Capture the cell that displays the provided text and extract its (x, y) central coordinate. 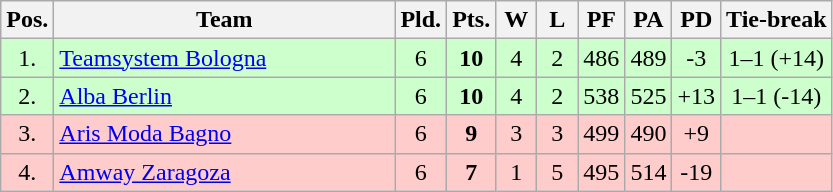
1. (28, 58)
-3 (696, 58)
1 (516, 172)
Aris Moda Bagno (224, 134)
W (516, 20)
514 (648, 172)
3. (28, 134)
9 (472, 134)
1–1 (-14) (777, 96)
525 (648, 96)
L (558, 20)
Alba Berlin (224, 96)
Pts. (472, 20)
Pld. (421, 20)
490 (648, 134)
+13 (696, 96)
Pos. (28, 20)
Teamsystem Bologna (224, 58)
489 (648, 58)
Tie-break (777, 20)
PD (696, 20)
538 (602, 96)
Team (224, 20)
495 (602, 172)
7 (472, 172)
2. (28, 96)
PF (602, 20)
1–1 (+14) (777, 58)
+9 (696, 134)
-19 (696, 172)
5 (558, 172)
PA (648, 20)
4. (28, 172)
499 (602, 134)
486 (602, 58)
Amway Zaragoza (224, 172)
